Provide the [X, Y] coordinate of the cell's center where the given text is located.  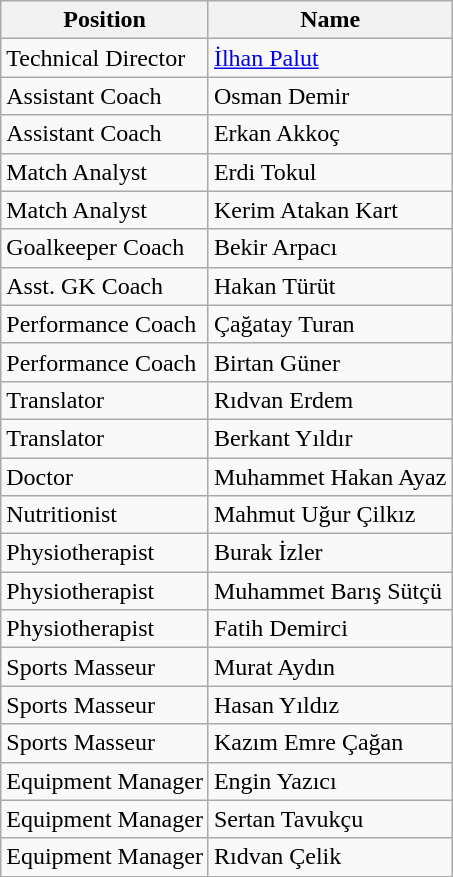
Engin Yazıcı [330, 781]
Erkan Akkoç [330, 134]
Hasan Yıldız [330, 705]
Osman Demir [330, 96]
Muhammet Barış Sütçü [330, 591]
Nutritionist [105, 515]
Asst. GK Coach [105, 286]
Birtan Güner [330, 362]
Name [330, 20]
Position [105, 20]
Sertan Tavukçu [330, 819]
Bekir Arpacı [330, 248]
Çağatay Turan [330, 324]
İlhan Palut [330, 58]
Doctor [105, 477]
Murat Aydın [330, 667]
Goalkeeper Coach [105, 248]
Burak İzler [330, 553]
Mahmut Uğur Çilkız [330, 515]
Hakan Türüt [330, 286]
Kerim Atakan Kart [330, 210]
Kazım Emre Çağan [330, 743]
Muhammet Hakan Ayaz [330, 477]
Technical Director [105, 58]
Fatih Demirci [330, 629]
Berkant Yıldır [330, 438]
Rıdvan Erdem [330, 400]
Erdi Tokul [330, 172]
Rıdvan Çelik [330, 857]
